Extract the [X, Y] coordinate from the center of the cell holding the provided text.  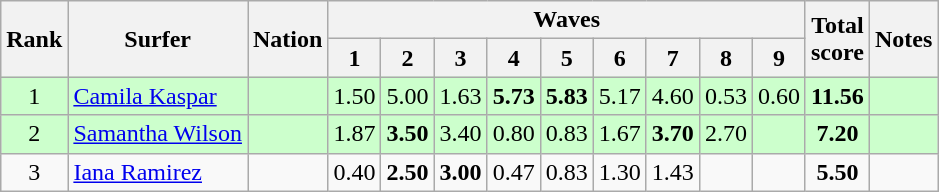
Notes [903, 39]
0.80 [514, 134]
1.50 [354, 96]
3.70 [672, 134]
Samantha Wilson [158, 134]
0.60 [778, 96]
1.30 [620, 172]
2.50 [408, 172]
Surfer [158, 39]
11.56 [837, 96]
1.67 [620, 134]
8 [726, 58]
1.43 [672, 172]
1.63 [460, 96]
5 [566, 58]
Camila Kaspar [158, 96]
6 [620, 58]
Waves [567, 20]
3.50 [408, 134]
7 [672, 58]
4.60 [672, 96]
0.47 [514, 172]
Rank [34, 39]
2.70 [726, 134]
5.17 [620, 96]
0.53 [726, 96]
9 [778, 58]
5.83 [566, 96]
3.00 [460, 172]
7.20 [837, 134]
Iana Ramirez [158, 172]
4 [514, 58]
3.40 [460, 134]
5.50 [837, 172]
Totalscore [837, 39]
5.73 [514, 96]
Nation [288, 39]
1.87 [354, 134]
0.40 [354, 172]
5.00 [408, 96]
